Pinpoint the cell where the given text exists, returning its (x, y) midpoint coordinate. 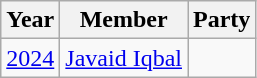
Party (222, 20)
Member (124, 20)
2024 (30, 58)
Javaid Iqbal (124, 58)
Year (30, 20)
